Return [x, y] of the center of cell containing provided text 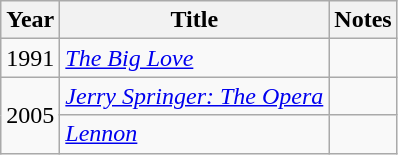
2005 [30, 115]
Lennon [194, 134]
Notes [363, 20]
Year [30, 20]
1991 [30, 58]
Jerry Springer: The Opera [194, 96]
Title [194, 20]
The Big Love [194, 58]
